Capture the cell that displays the provided text and extract its (X, Y) central coordinate. 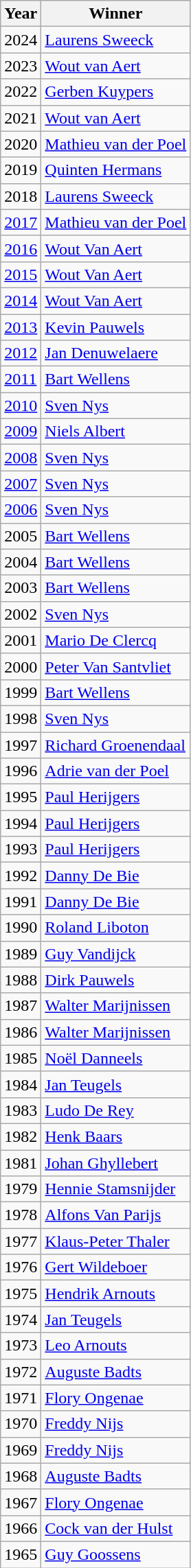
2012 (21, 353)
1982 (21, 1136)
Jan Denuwelaere (115, 353)
1985 (21, 1058)
1976 (21, 1267)
2009 (21, 432)
2002 (21, 614)
2010 (21, 406)
1978 (21, 1215)
Johan Ghyllebert (115, 1163)
2020 (21, 144)
1970 (21, 1424)
1993 (21, 850)
1972 (21, 1372)
1994 (21, 823)
Winner (115, 14)
2014 (21, 301)
Kevin Pauwels (115, 327)
2015 (21, 274)
1991 (21, 902)
2000 (21, 666)
Dirk Pauwels (115, 980)
1990 (21, 928)
1997 (21, 745)
Ludo De Rey (115, 1110)
Guy Goossens (115, 1554)
2004 (21, 562)
Noël Danneels (115, 1058)
2019 (21, 170)
Adrie van der Poel (115, 771)
2021 (21, 118)
Gert Wildeboer (115, 1267)
Guy Vandijck (115, 954)
1969 (21, 1450)
2006 (21, 510)
Klaus-Peter Thaler (115, 1241)
1996 (21, 771)
Hendrik Arnouts (115, 1294)
Leo Arnouts (115, 1346)
1989 (21, 954)
1995 (21, 797)
2008 (21, 458)
Alfons Van Parijs (115, 1215)
1998 (21, 718)
Year (21, 14)
2005 (21, 536)
Mario De Clercq (115, 640)
1983 (21, 1110)
2003 (21, 588)
2013 (21, 327)
1979 (21, 1189)
2017 (21, 222)
2024 (21, 40)
Richard Groenendaal (115, 745)
Niels Albert (115, 432)
2001 (21, 640)
1971 (21, 1398)
1968 (21, 1476)
1967 (21, 1502)
Henk Baars (115, 1136)
1987 (21, 1006)
1986 (21, 1032)
2022 (21, 92)
Hennie Stamsnijder (115, 1189)
1965 (21, 1554)
Gerben Kuypers (115, 92)
1977 (21, 1241)
1988 (21, 980)
1974 (21, 1320)
1973 (21, 1346)
1999 (21, 692)
Peter Van Santvliet (115, 666)
1992 (21, 876)
Cock van der Hulst (115, 1528)
1981 (21, 1163)
1984 (21, 1084)
2016 (21, 248)
2018 (21, 196)
2023 (21, 66)
1975 (21, 1294)
Roland Liboton (115, 928)
1966 (21, 1528)
2011 (21, 379)
2007 (21, 484)
Quinten Hermans (115, 170)
